Find where the given text appears and provide that cell's center as [x, y] coordinate. 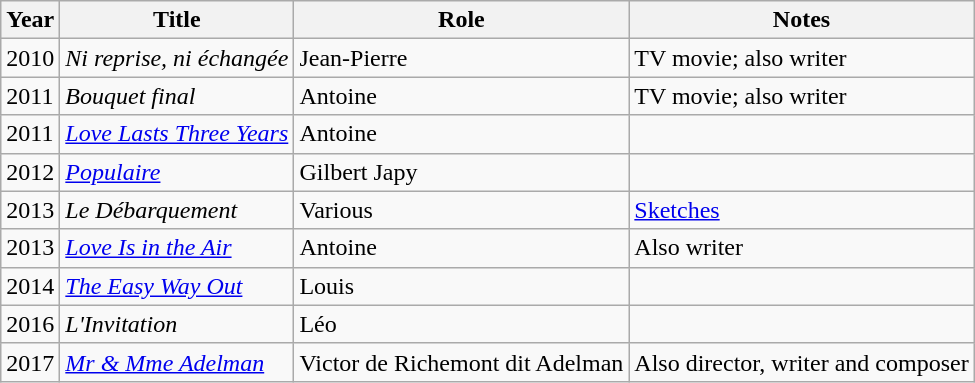
Louis [462, 286]
Year [30, 20]
Various [462, 210]
2012 [30, 172]
Notes [802, 20]
Victor de Richemont dit Adelman [462, 362]
2010 [30, 58]
Populaire [177, 172]
Sketches [802, 210]
2016 [30, 324]
Also director, writer and composer [802, 362]
Title [177, 20]
Mr & Mme Adelman [177, 362]
Bouquet final [177, 96]
Ni reprise, ni échangée [177, 58]
Gilbert Japy [462, 172]
The Easy Way Out [177, 286]
Jean-Pierre [462, 58]
2014 [30, 286]
Love Lasts Three Years [177, 134]
Le Débarquement [177, 210]
Role [462, 20]
Also writer [802, 248]
L'Invitation [177, 324]
Léo [462, 324]
2017 [30, 362]
Love Is in the Air [177, 248]
